Detect which cell encompasses the target text, then output its (X, Y) center coordinate. 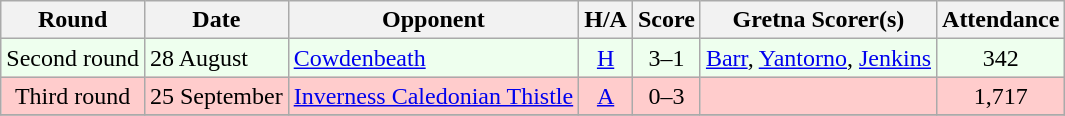
Cowdenbeath (434, 58)
Second round (73, 58)
Inverness Caledonian Thistle (434, 96)
A (606, 96)
Opponent (434, 20)
28 August (216, 58)
342 (1001, 58)
Date (216, 20)
Score (666, 20)
H/A (606, 20)
H (606, 58)
3–1 (666, 58)
Attendance (1001, 20)
1,717 (1001, 96)
Barr, Yantorno, Jenkins (818, 58)
0–3 (666, 96)
Gretna Scorer(s) (818, 20)
Round (73, 20)
Third round (73, 96)
25 September (216, 96)
